Capture the cell that displays the provided text and extract its (X, Y) central coordinate. 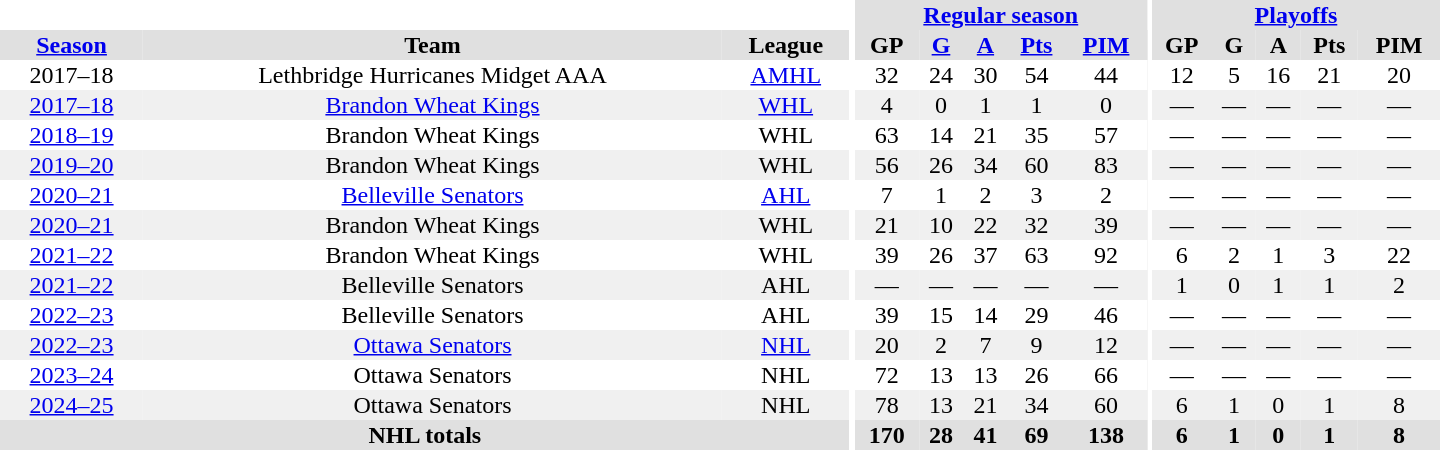
37 (985, 255)
138 (1106, 435)
2019–20 (72, 165)
78 (887, 405)
5 (1234, 75)
54 (1037, 75)
24 (941, 75)
72 (887, 375)
92 (1106, 255)
56 (887, 165)
66 (1106, 375)
15 (941, 315)
30 (985, 75)
28 (941, 435)
41 (985, 435)
9 (1037, 345)
46 (1106, 315)
Regular season (1001, 15)
Season (72, 45)
NHL totals (425, 435)
Lethbridge Hurricanes Midget AAA (432, 75)
83 (1106, 165)
2024–25 (72, 405)
Team (432, 45)
League (786, 45)
170 (887, 435)
2023–24 (72, 375)
Playoffs (1296, 15)
10 (941, 225)
2018–19 (72, 135)
44 (1106, 75)
AMHL (786, 75)
69 (1037, 435)
57 (1106, 135)
35 (1037, 135)
16 (1278, 75)
29 (1037, 315)
4 (887, 105)
